Return (x, y) of the center of cell containing provided text 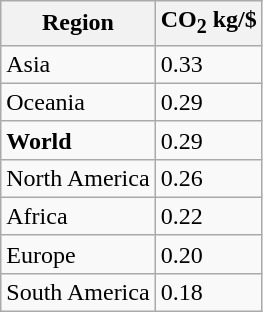
World (78, 140)
Europe (78, 254)
Africa (78, 216)
North America (78, 178)
Oceania (78, 102)
0.20 (208, 254)
0.26 (208, 178)
Asia (78, 64)
CO2 kg/$ (208, 23)
0.22 (208, 216)
0.18 (208, 292)
South America (78, 292)
0.33 (208, 64)
Region (78, 23)
